Find where the given text appears and provide that cell's center as [X, Y] coordinate. 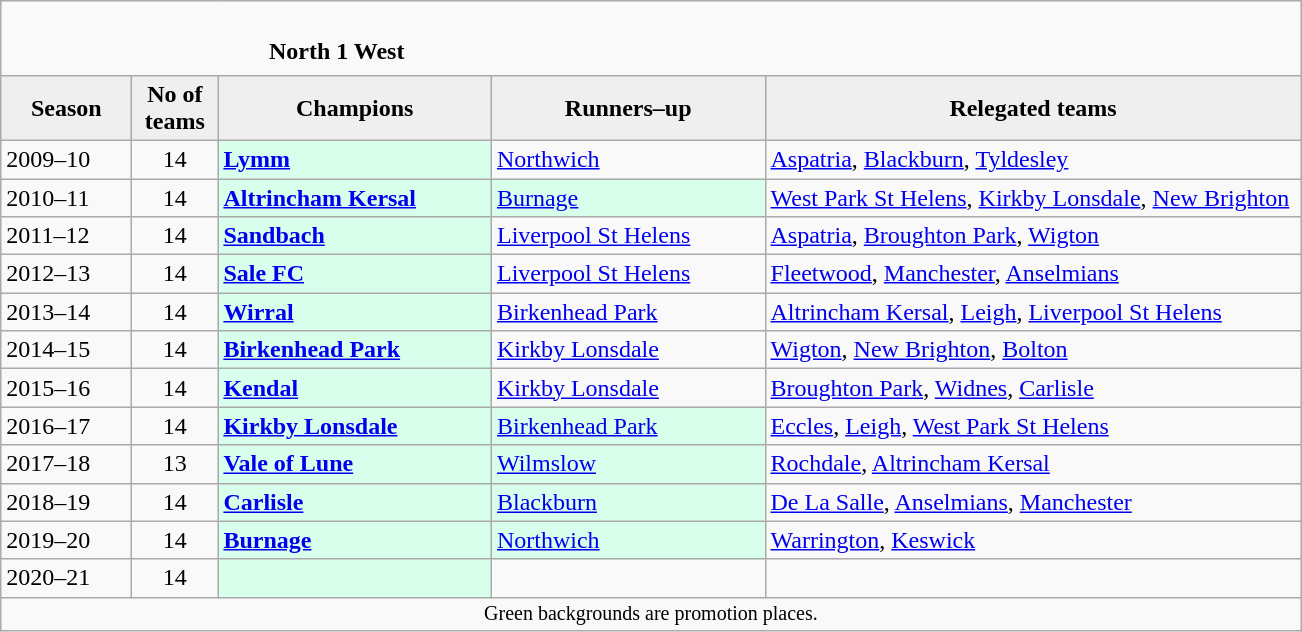
Kendal [355, 388]
West Park St Helens, Kirkby Lonsdale, New Brighton [1033, 197]
Blackburn [628, 502]
Champions [355, 108]
Season [66, 108]
Broughton Park, Widnes, Carlisle [1033, 388]
No of teams [175, 108]
Eccles, Leigh, West Park St Helens [1033, 426]
2009–10 [66, 159]
Aspatria, Broughton Park, Wigton [1033, 236]
Altrincham Kersal, Leigh, Liverpool St Helens [1033, 312]
Vale of Lune [355, 464]
2020–21 [66, 578]
Relegated teams [1033, 108]
Altrincham Kersal [355, 197]
Sale FC [355, 274]
De La Salle, Anselmians, Manchester [1033, 502]
Fleetwood, Manchester, Anselmians [1033, 274]
Warrington, Keswick [1033, 540]
2014–15 [66, 350]
2018–19 [66, 502]
13 [175, 464]
2019–20 [66, 540]
2017–18 [66, 464]
2016–17 [66, 426]
Carlisle [355, 502]
Rochdale, Altrincham Kersal [1033, 464]
Runners–up [628, 108]
2013–14 [66, 312]
Wigton, New Brighton, Bolton [1033, 350]
Wirral [355, 312]
Wilmslow [628, 464]
Sandbach [355, 236]
Green backgrounds are promotion places. [651, 614]
2012–13 [66, 274]
2015–16 [66, 388]
Aspatria, Blackburn, Tyldesley [1033, 159]
2010–11 [66, 197]
Lymm [355, 159]
2011–12 [66, 236]
